Provide the (x, y) coordinate of the cell's center where the given text is located.  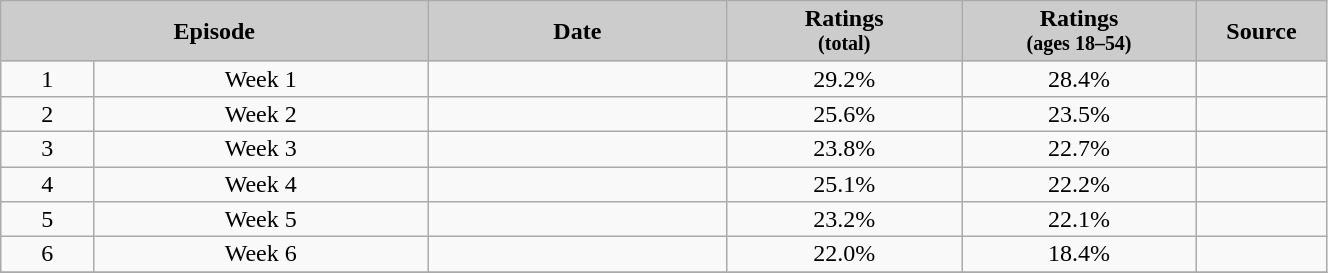
25.6% (844, 114)
3 (48, 148)
2 (48, 114)
Week 4 (261, 184)
23.5% (1080, 114)
1 (48, 78)
28.4% (1080, 78)
22.2% (1080, 184)
Week 6 (261, 254)
5 (48, 220)
Week 1 (261, 78)
Date (578, 32)
29.2% (844, 78)
Week 3 (261, 148)
23.8% (844, 148)
6 (48, 254)
18.4% (1080, 254)
Week 5 (261, 220)
Source (1262, 32)
Ratings(ages 18–54) (1080, 32)
22.0% (844, 254)
22.1% (1080, 220)
22.7% (1080, 148)
4 (48, 184)
23.2% (844, 220)
Episode (214, 32)
Week 2 (261, 114)
25.1% (844, 184)
Ratings(total) (844, 32)
